Find where the given text appears and provide that cell's center as (X, Y) coordinate. 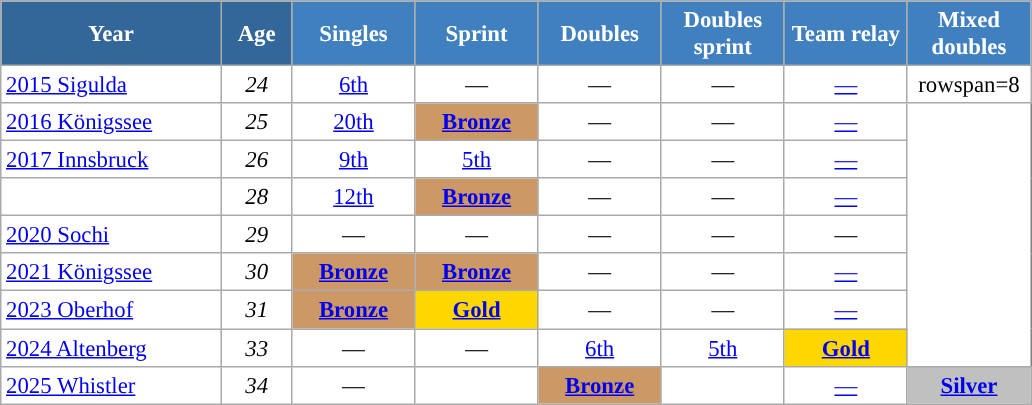
Age (256, 34)
Mixed doubles (968, 34)
2023 Oberhof (112, 310)
2020 Sochi (112, 235)
Year (112, 34)
Doubles (600, 34)
24 (256, 85)
Sprint (476, 34)
2015 Sigulda (112, 85)
28 (256, 197)
12th (354, 197)
Doubles sprint (722, 34)
34 (256, 385)
Singles (354, 34)
20th (354, 122)
9th (354, 160)
2016 Königssee (112, 122)
25 (256, 122)
29 (256, 235)
30 (256, 273)
26 (256, 160)
Silver (968, 385)
Team relay (846, 34)
33 (256, 348)
31 (256, 310)
2017 Innsbruck (112, 160)
2024 Altenberg (112, 348)
2025 Whistler (112, 385)
rowspan=8 (968, 85)
2021 Königssee (112, 273)
